Capture the cell that displays the provided text and extract its [x, y] central coordinate. 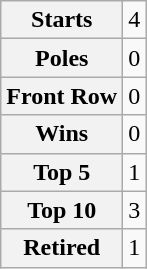
Front Row [62, 96]
Top 10 [62, 210]
Top 5 [62, 172]
Starts [62, 20]
4 [134, 20]
Retired [62, 248]
3 [134, 210]
Wins [62, 134]
Poles [62, 58]
